Extract the [x, y] coordinate from the center of the cell holding the provided text.  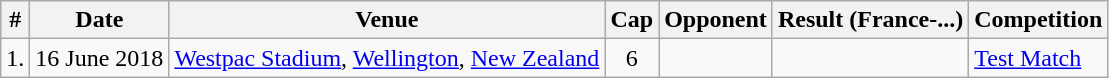
Result (France-...) [870, 20]
Date [100, 20]
# [16, 20]
6 [632, 58]
Competition [1038, 20]
1. [16, 58]
Venue [387, 20]
Cap [632, 20]
Westpac Stadium, Wellington, New Zealand [387, 58]
Opponent [716, 20]
16 June 2018 [100, 58]
Test Match [1038, 58]
